Capture the cell that displays the provided text and extract its [x, y] central coordinate. 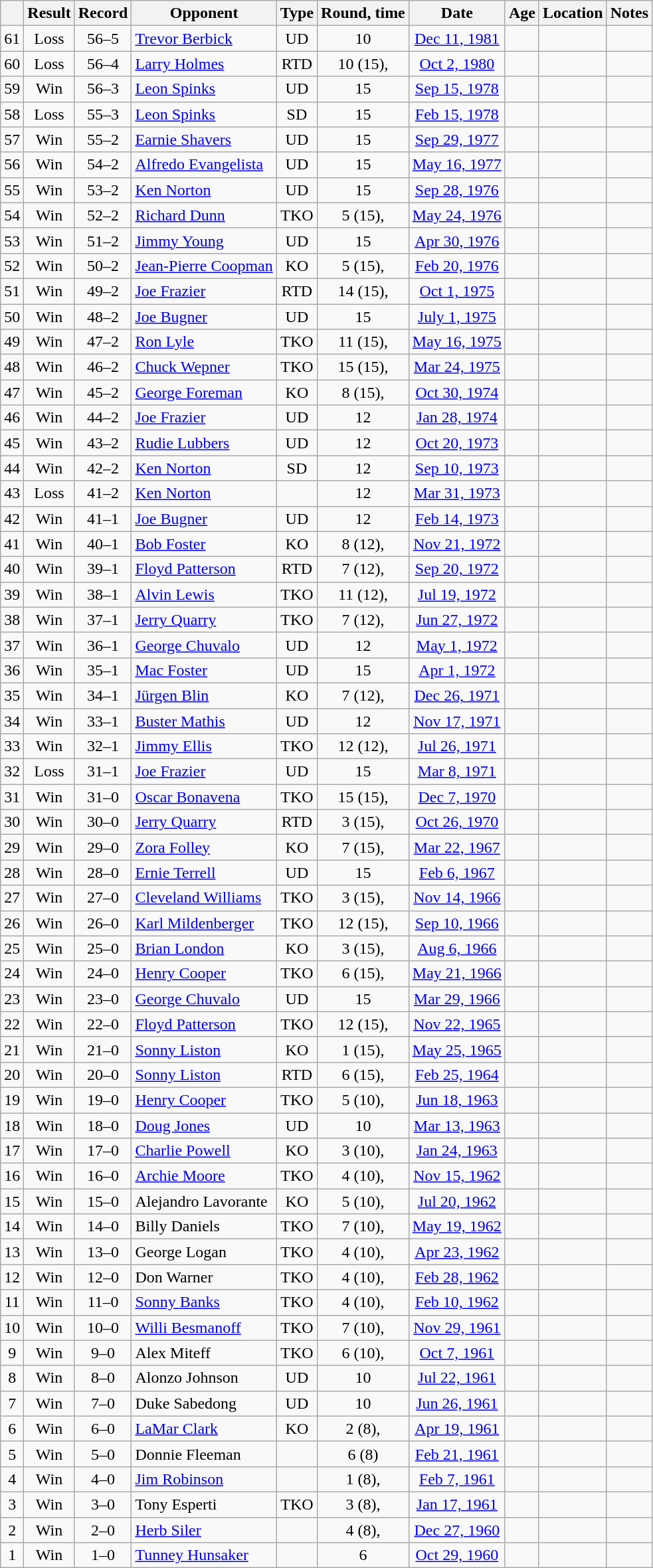
May 21, 1966 [457, 974]
Earnie Shavers [204, 139]
46 [12, 418]
36 [12, 670]
6 (8) [363, 1454]
27 [12, 898]
6–0 [103, 1429]
Oct 20, 1973 [457, 443]
25 [12, 948]
31–1 [103, 772]
Mar 8, 1971 [457, 772]
55 [12, 190]
20–0 [103, 1075]
34–1 [103, 695]
18–0 [103, 1126]
Apr 1, 1972 [457, 670]
Duke Sabedong [204, 1403]
51 [12, 291]
2–0 [103, 1529]
4 [12, 1479]
10 (15), [363, 64]
Feb 20, 1976 [457, 266]
Location [573, 13]
George Foreman [204, 392]
Aug 6, 1966 [457, 948]
Dec 7, 1970 [457, 797]
Alonzo Johnson [204, 1378]
45–2 [103, 392]
16–0 [103, 1176]
52 [12, 266]
22–0 [103, 1024]
Richard Dunn [204, 215]
54 [12, 215]
14 (15), [363, 291]
41 [12, 544]
Feb 28, 1962 [457, 1277]
52–2 [103, 215]
53–2 [103, 190]
17 [12, 1151]
Mac Foster [204, 670]
Alfredo Evangelista [204, 165]
Charlie Powell [204, 1151]
26–0 [103, 923]
11–0 [103, 1302]
42–2 [103, 468]
21 [12, 1049]
Karl Mildenberger [204, 923]
38–1 [103, 594]
43–2 [103, 443]
5–0 [103, 1454]
28 [12, 873]
6 (10), [363, 1353]
8 (12), [363, 544]
Sep 20, 1972 [457, 569]
Tunney Hunsaker [204, 1555]
31–0 [103, 797]
July 1, 1975 [457, 317]
Oct 7, 1961 [457, 1353]
May 16, 1977 [457, 165]
Jürgen Blin [204, 695]
1 (8), [363, 1479]
21–0 [103, 1049]
Sep 15, 1978 [457, 89]
Rudie Lubbers [204, 443]
36–1 [103, 645]
15–0 [103, 1201]
1 [12, 1555]
19 [12, 1100]
13 [12, 1252]
32–1 [103, 746]
1 (15), [363, 1049]
Feb 21, 1961 [457, 1454]
34 [12, 721]
Buster Mathis [204, 721]
Nov 22, 1965 [457, 1024]
1–0 [103, 1555]
30–0 [103, 822]
Oct 29, 1960 [457, 1555]
Apr 23, 1962 [457, 1252]
Dec 26, 1971 [457, 695]
13–0 [103, 1252]
51–2 [103, 240]
Nov 29, 1961 [457, 1328]
16 [12, 1176]
40 [12, 569]
Bob Foster [204, 544]
20 [12, 1075]
19–0 [103, 1100]
53 [12, 240]
LaMar Clark [204, 1429]
Larry Holmes [204, 64]
Apr 30, 1976 [457, 240]
Notes [629, 13]
54–2 [103, 165]
Jul 20, 1962 [457, 1201]
Alejandro Lavorante [204, 1201]
Nov 14, 1966 [457, 898]
47 [12, 392]
Jun 27, 1972 [457, 620]
Age [522, 13]
Oct 1, 1975 [457, 291]
59 [12, 89]
24–0 [103, 974]
Jim Robinson [204, 1479]
5 [12, 1454]
10–0 [103, 1328]
Ron Lyle [204, 342]
Zora Folley [204, 847]
May 25, 1965 [457, 1049]
35–1 [103, 670]
11 (12), [363, 594]
3–0 [103, 1504]
3 [12, 1504]
Cleveland Williams [204, 898]
Feb 15, 1978 [457, 114]
60 [12, 64]
Jul 19, 1972 [457, 594]
Donnie Fleeman [204, 1454]
May 24, 1976 [457, 215]
33–1 [103, 721]
17–0 [103, 1151]
11 (15), [363, 342]
7–0 [103, 1403]
Jan 28, 1974 [457, 418]
Trevor Berbick [204, 39]
12 (12), [363, 746]
Feb 10, 1962 [457, 1302]
Mar 13, 1963 [457, 1126]
56–3 [103, 89]
56–4 [103, 64]
4–0 [103, 1479]
41–1 [103, 519]
Ernie Terrell [204, 873]
Oct 2, 1980 [457, 64]
Result [49, 13]
29 [12, 847]
Mar 29, 1966 [457, 999]
56–5 [103, 39]
49–2 [103, 291]
Opponent [204, 13]
14 [12, 1227]
Don Warner [204, 1277]
47–2 [103, 342]
Alex Miteff [204, 1353]
40–1 [103, 544]
Dec 11, 1981 [457, 39]
Mar 24, 1975 [457, 367]
31 [12, 797]
Jul 26, 1971 [457, 746]
4 (8), [363, 1529]
Feb 7, 1961 [457, 1479]
3 (10), [363, 1151]
Jun 26, 1961 [457, 1403]
7 (15), [363, 847]
46–2 [103, 367]
2 (8), [363, 1429]
Dec 27, 1960 [457, 1529]
Archie Moore [204, 1176]
Type [296, 13]
48–2 [103, 317]
Mar 22, 1967 [457, 847]
33 [12, 746]
George Logan [204, 1252]
Feb 25, 1964 [457, 1075]
23 [12, 999]
56 [12, 165]
23–0 [103, 999]
Brian London [204, 948]
Sep 29, 1977 [457, 139]
38 [12, 620]
8 (15), [363, 392]
Record [103, 13]
Jimmy Ellis [204, 746]
30 [12, 822]
Alvin Lewis [204, 594]
Mar 31, 1973 [457, 493]
55–2 [103, 139]
44–2 [103, 418]
Sonny Banks [204, 1302]
Apr 19, 1961 [457, 1429]
35 [12, 695]
11 [12, 1302]
Oct 26, 1970 [457, 822]
Round, time [363, 13]
57 [12, 139]
Date [457, 13]
39–1 [103, 569]
Jun 18, 1963 [457, 1100]
Nov 21, 1972 [457, 544]
48 [12, 367]
14–0 [103, 1227]
22 [12, 1024]
26 [12, 923]
Sep 28, 1976 [457, 190]
Nov 17, 1971 [457, 721]
29–0 [103, 847]
Sep 10, 1966 [457, 923]
Oct 30, 1974 [457, 392]
32 [12, 772]
Willi Besmanoff [204, 1328]
Doug Jones [204, 1126]
7 [12, 1403]
50–2 [103, 266]
May 16, 1975 [457, 342]
Chuck Wepner [204, 367]
Herb Siler [204, 1529]
39 [12, 594]
Billy Daniels [204, 1227]
3 (8), [363, 1504]
44 [12, 468]
9–0 [103, 1353]
61 [12, 39]
25–0 [103, 948]
Feb 6, 1967 [457, 873]
Jan 24, 1963 [457, 1151]
24 [12, 974]
55–3 [103, 114]
8–0 [103, 1378]
May 1, 1972 [457, 645]
Oscar Bonavena [204, 797]
37–1 [103, 620]
58 [12, 114]
2 [12, 1529]
43 [12, 493]
Jul 22, 1961 [457, 1378]
Tony Esperti [204, 1504]
27–0 [103, 898]
Jan 17, 1961 [457, 1504]
49 [12, 342]
37 [12, 645]
May 19, 1962 [457, 1227]
18 [12, 1126]
Jean-Pierre Coopman [204, 266]
45 [12, 443]
Jimmy Young [204, 240]
9 [12, 1353]
Feb 14, 1973 [457, 519]
8 [12, 1378]
28–0 [103, 873]
50 [12, 317]
Nov 15, 1962 [457, 1176]
Sep 10, 1973 [457, 468]
42 [12, 519]
12–0 [103, 1277]
41–2 [103, 493]
